From the cell containing the given text, extract its center point as [x, y] coordinate. 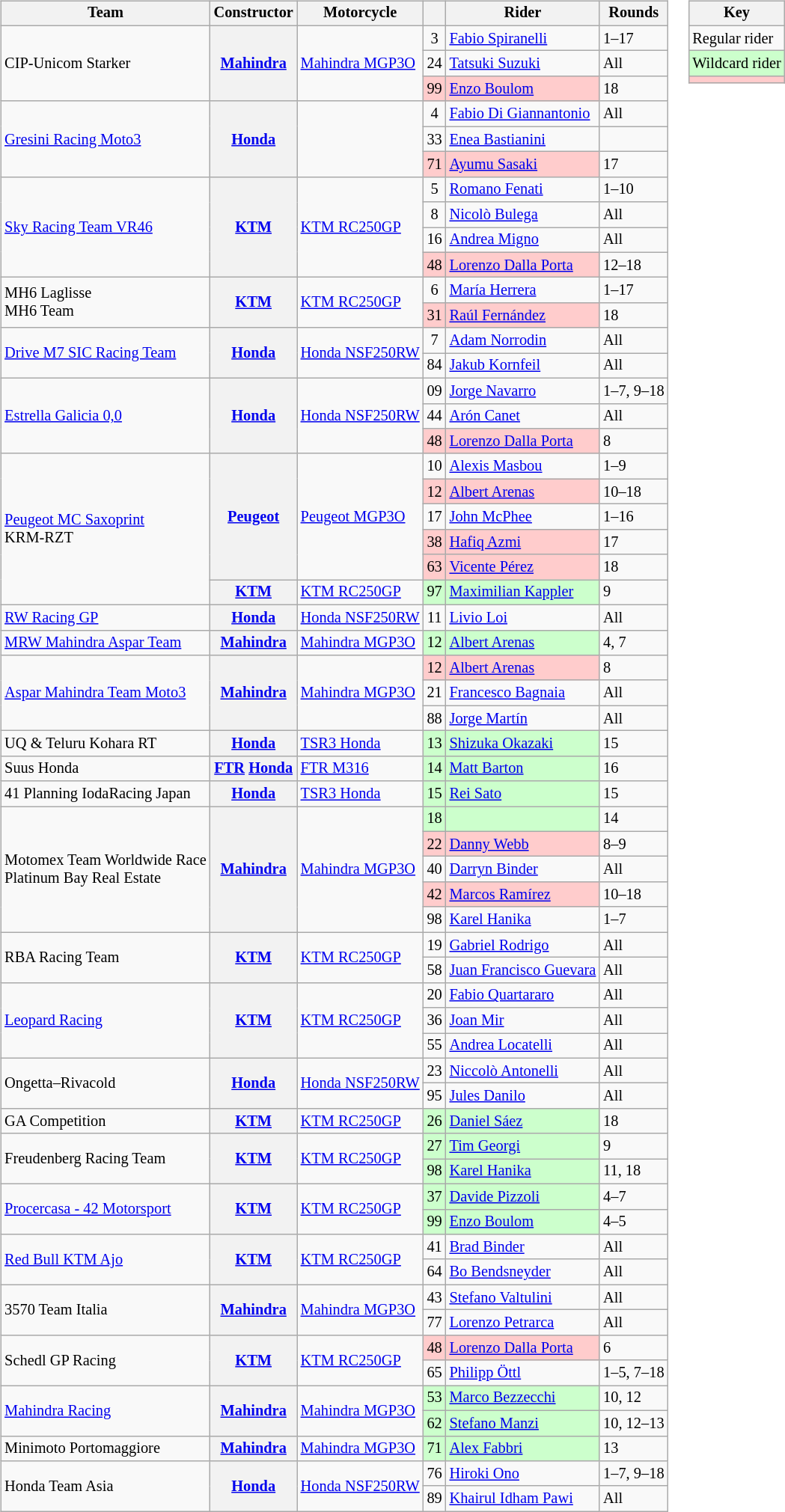
38 [435, 542]
Jorge Martín [523, 718]
Rider [523, 13]
36 [435, 1020]
Francesco Bagnaia [523, 693]
1–10 [633, 189]
Enea Bastianini [523, 139]
Vicente Pérez [523, 567]
97 [435, 593]
MH6 Laglisse MH6 Team [105, 302]
21 [435, 693]
Joan Mir [523, 1020]
FTR M316 [361, 768]
Matt Barton [523, 768]
Suus Honda [105, 768]
27 [435, 1146]
FTR Honda [254, 768]
Raúl Fernández [523, 316]
76 [435, 1474]
Hafiq Azmi [523, 542]
Alexis Masbou [523, 466]
Minimoto Portomaggiore [105, 1448]
41 Planning IodaRacing Japan [105, 794]
64 [435, 1272]
Jules Danilo [523, 1096]
Fabio Spiranelli [523, 38]
Daniel Sáez [523, 1121]
24 [435, 64]
Brad Binder [523, 1247]
Nicolò Bulega [523, 215]
Adam Norrodin [523, 340]
Jakub Kornfeil [523, 366]
Shizuka Okazaki [523, 744]
Peugeot MC Saxoprint KRM-RZT [105, 529]
Niccolò Antonelli [523, 1071]
Philipp Öttl [523, 1373]
37 [435, 1196]
CIP-Unicom Starker [105, 63]
Tim Georgi [523, 1146]
22 [435, 844]
11 [435, 617]
GA Competition [105, 1121]
1–9 [633, 466]
Marcos Ramírez [523, 895]
Key [736, 13]
Drive M7 SIC Racing Team [105, 353]
84 [435, 366]
23 [435, 1071]
Romano Fenati [523, 189]
RBA Racing Team [105, 958]
4–7 [633, 1196]
10 [435, 466]
4–5 [633, 1222]
Schedl GP Racing [105, 1360]
Freudenberg Racing Team [105, 1158]
43 [435, 1297]
63 [435, 567]
MRW Mahindra Aspar Team [105, 643]
Procercasa - 42 Motorsport [105, 1209]
Alex Fabbri [523, 1448]
Danny Webb [523, 844]
Wildcard rider [736, 64]
95 [435, 1096]
Gresini Racing Moto3 [105, 139]
Bo Bendsneyder [523, 1272]
1–5, 7–18 [633, 1373]
3570 Team Italia [105, 1309]
Sky Racing Team VR46 [105, 227]
Motorcycle [361, 13]
Ayumu Sasaki [523, 165]
Leopard Racing [105, 1020]
7 [435, 340]
Juan Francisco Guevara [523, 970]
Fabio Di Giannantonio [523, 114]
Motomex Team Worldwide Race Platinum Bay Real Estate [105, 869]
Darryn Binder [523, 869]
John McPhee [523, 517]
Regular rider [736, 38]
53 [435, 1398]
Honda Team Asia [105, 1486]
Rei Sato [523, 794]
Team [105, 13]
Peugeot [254, 516]
Tatsuki Suzuki [523, 64]
Rounds [633, 13]
10, 12–13 [633, 1423]
Constructor [254, 13]
1–16 [633, 517]
44 [435, 416]
Andrea Migno [523, 240]
1–7 [633, 919]
5 [435, 189]
Stefano Manzi [523, 1423]
Maximilian Kappler [523, 593]
11, 18 [633, 1172]
Davide Pizzoli [523, 1196]
Livio Loi [523, 617]
Hiroki Ono [523, 1474]
26 [435, 1121]
Andrea Locatelli [523, 1046]
Mahindra Racing [105, 1411]
8–9 [633, 844]
RW Racing GP [105, 617]
María Herrera [523, 290]
Gabriel Rodrigo [523, 945]
Lorenzo Petrarca [523, 1323]
Red Bull KTM Ajo [105, 1260]
3 [435, 38]
41 [435, 1247]
Jorge Navarro [523, 391]
Fabio Quartararo [523, 995]
88 [435, 718]
10, 12 [633, 1398]
20 [435, 995]
89 [435, 1499]
58 [435, 970]
65 [435, 1373]
4, 7 [633, 643]
Estrella Galicia 0,0 [105, 416]
Peugeot MGP3O [361, 516]
09 [435, 391]
Stefano Valtulini [523, 1297]
Arón Canet [523, 416]
55 [435, 1046]
33 [435, 139]
Aspar Mahindra Team Moto3 [105, 693]
Khairul Idham Pawi [523, 1499]
Marco Bezzecchi [523, 1398]
77 [435, 1323]
4 [435, 114]
31 [435, 316]
12–18 [633, 265]
62 [435, 1423]
42 [435, 895]
40 [435, 869]
Ongetta–Rivacold [105, 1083]
19 [435, 945]
UQ & Teluru Kohara RT [105, 744]
